Capture the cell that displays the provided text and extract its [x, y] central coordinate. 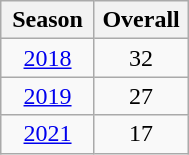
Overall [141, 20]
2021 [48, 134]
Season [48, 20]
2019 [48, 96]
2018 [48, 58]
27 [141, 96]
17 [141, 134]
32 [141, 58]
